Identify which cell holds the provided text, then report its [X, Y] central coordinate. 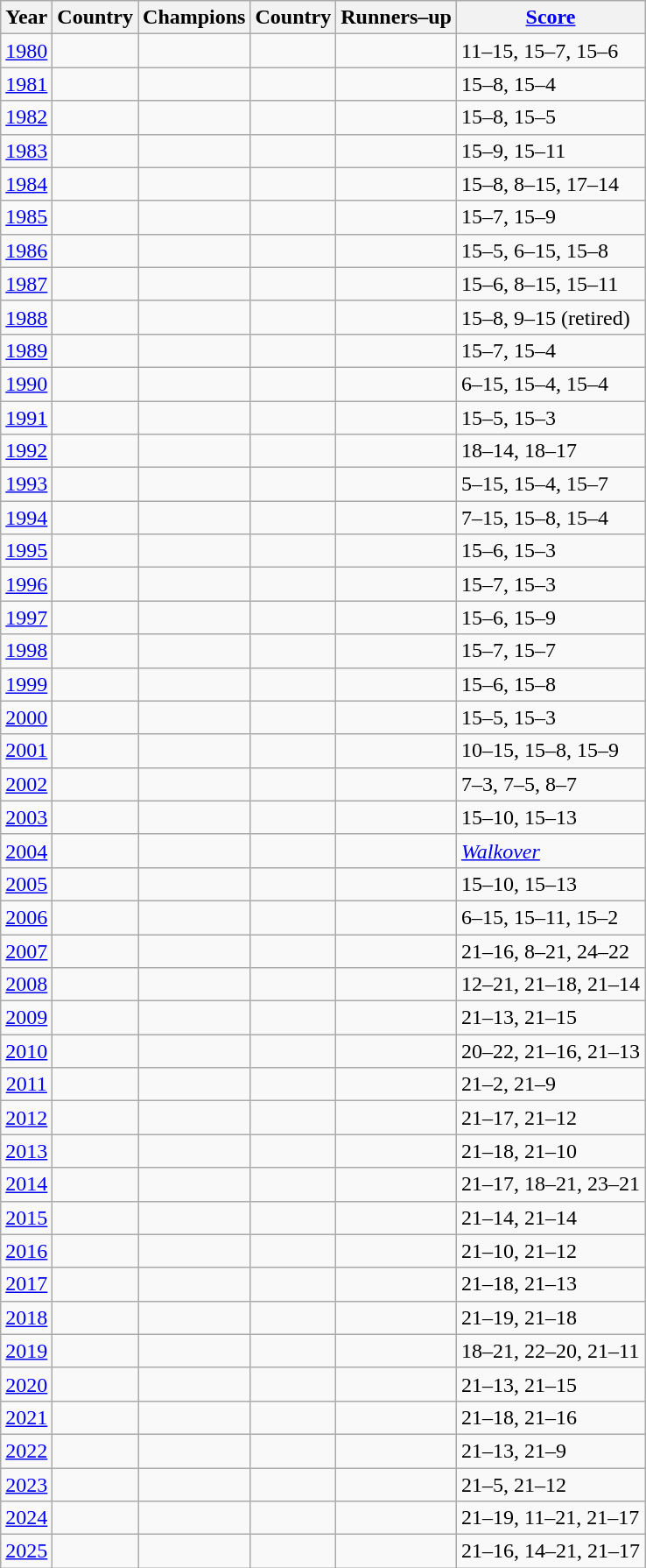
2013 [26, 1151]
15–6, 15–3 [551, 551]
21–5, 21–12 [551, 1485]
6–15, 15–11, 15–2 [551, 917]
7–15, 15–8, 15–4 [551, 518]
21–18, 21–10 [551, 1151]
21–19, 21–18 [551, 1317]
1990 [26, 384]
21–19, 11–21, 21–17 [551, 1518]
18–21, 22–20, 21–11 [551, 1351]
1981 [26, 84]
18–14, 18–17 [551, 451]
15–7, 15–4 [551, 350]
1994 [26, 518]
10–15, 15–8, 15–9 [551, 751]
21–14, 21–14 [551, 1218]
2005 [26, 884]
2025 [26, 1551]
1986 [26, 251]
1992 [26, 451]
1983 [26, 151]
15–8, 8–15, 17–14 [551, 184]
6–15, 15–4, 15–4 [551, 384]
2007 [26, 950]
2006 [26, 917]
15–6, 15–8 [551, 684]
1984 [26, 184]
12–21, 21–18, 21–14 [551, 985]
11–15, 15–7, 15–6 [551, 51]
2020 [26, 1384]
15–9, 15–11 [551, 151]
2010 [26, 1051]
2004 [26, 851]
21–17, 18–21, 23–21 [551, 1184]
2016 [26, 1251]
15–8, 15–4 [551, 84]
2023 [26, 1485]
2014 [26, 1184]
1999 [26, 684]
2021 [26, 1417]
15–8, 9–15 (retired) [551, 317]
5–15, 15–4, 15–7 [551, 484]
20–22, 21–16, 21–13 [551, 1051]
2001 [26, 751]
21–2, 21–9 [551, 1084]
15–6, 8–15, 15–11 [551, 284]
15–7, 15–9 [551, 217]
2003 [26, 817]
1985 [26, 217]
Champions [194, 18]
21–16, 8–21, 24–22 [551, 950]
2019 [26, 1351]
21–18, 21–16 [551, 1417]
21–18, 21–13 [551, 1284]
1993 [26, 484]
21–10, 21–12 [551, 1251]
1995 [26, 551]
2024 [26, 1518]
2002 [26, 784]
1982 [26, 117]
2015 [26, 1218]
1987 [26, 284]
21–13, 21–9 [551, 1451]
1980 [26, 51]
1991 [26, 418]
1998 [26, 651]
Year [26, 18]
1988 [26, 317]
2008 [26, 985]
2009 [26, 1018]
Runners–up [397, 18]
Walkover [551, 851]
1996 [26, 584]
2012 [26, 1118]
15–7, 15–3 [551, 584]
2022 [26, 1451]
1997 [26, 618]
15–8, 15–5 [551, 117]
Score [551, 18]
15–7, 15–7 [551, 651]
7–3, 7–5, 8–7 [551, 784]
21–16, 14–21, 21–17 [551, 1551]
2017 [26, 1284]
15–6, 15–9 [551, 618]
2011 [26, 1084]
21–17, 21–12 [551, 1118]
15–5, 6–15, 15–8 [551, 251]
1989 [26, 350]
2000 [26, 717]
2018 [26, 1317]
